Detect which cell encompasses the target text, then output its (X, Y) center coordinate. 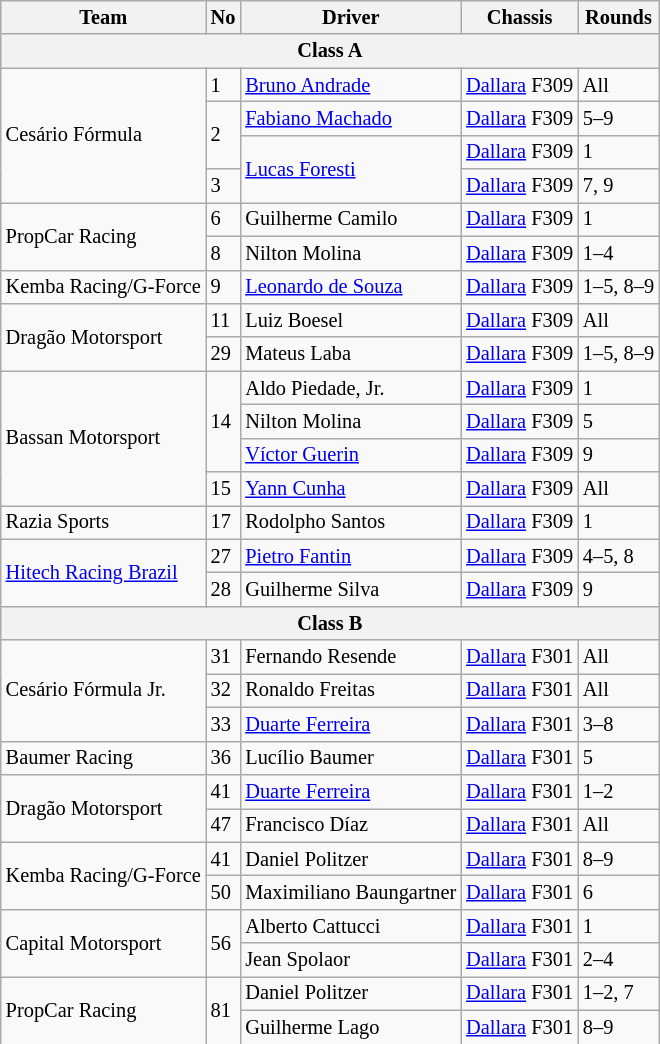
Lucílio Baumer (350, 758)
2–4 (618, 960)
1–4 (618, 253)
29 (224, 354)
Class A (330, 51)
Lucas Foresti (350, 168)
14 (224, 422)
32 (224, 690)
Mateus Laba (350, 354)
31 (224, 657)
47 (224, 825)
Team (104, 17)
Chassis (520, 17)
Francisco Díaz (350, 825)
Yann Cunha (350, 489)
81 (224, 1010)
Driver (350, 17)
Guilherme Silva (350, 589)
36 (224, 758)
17 (224, 522)
Alberto Cattucci (350, 926)
3–8 (618, 724)
Pietro Fantin (350, 556)
Guilherme Camilo (350, 219)
Aldo Piedade, Jr. (350, 388)
27 (224, 556)
7, 9 (618, 186)
56 (224, 942)
Víctor Guerin (350, 455)
Ronaldo Freitas (350, 690)
Rodolpho Santos (350, 522)
Leonardo de Souza (350, 287)
Jean Spolaor (350, 960)
Fernando Resende (350, 657)
15 (224, 489)
5–9 (618, 118)
Bassan Motorsport (104, 438)
Maximiliano Baungartner (350, 892)
Capital Motorsport (104, 942)
3 (224, 186)
Razia Sports (104, 522)
11 (224, 320)
Cesário Fórmula (104, 136)
28 (224, 589)
33 (224, 724)
Rounds (618, 17)
8 (224, 253)
Hitech Racing Brazil (104, 572)
Cesário Fórmula Jr. (104, 690)
Bruno Andrade (350, 85)
2 (224, 134)
Baumer Racing (104, 758)
Guilherme Lago (350, 1027)
1–2 (618, 791)
1–2, 7 (618, 993)
No (224, 17)
50 (224, 892)
4–5, 8 (618, 556)
Luiz Boesel (350, 320)
Class B (330, 623)
Fabiano Machado (350, 118)
